Return the (X, Y) coordinate for the center point of the cell that contains the specified text.  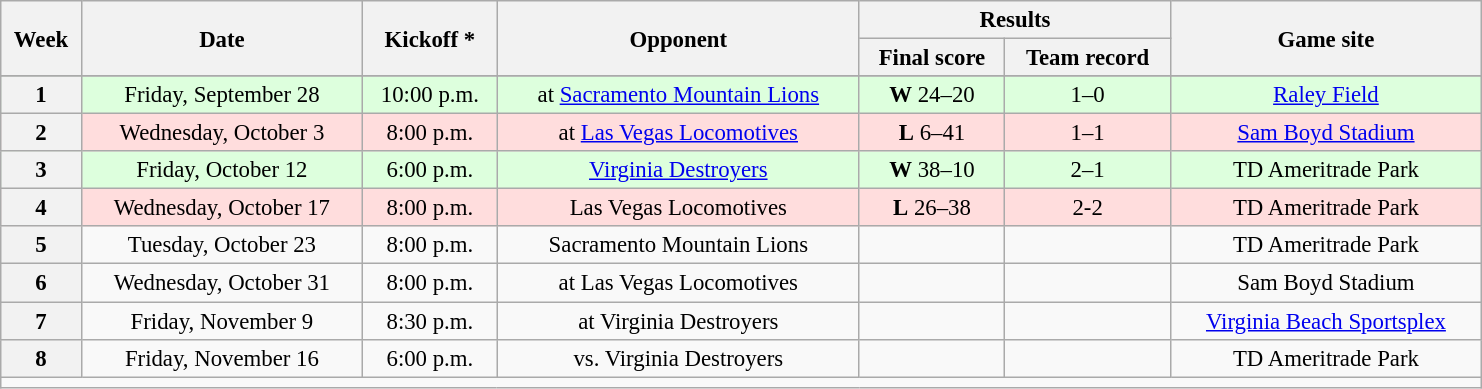
Friday, November 9 (222, 321)
Week (42, 38)
Wednesday, October 31 (222, 283)
5 (42, 245)
2–1 (1088, 170)
Las Vegas Locomotives (678, 208)
8:30 p.m. (430, 321)
at Virginia Destroyers (678, 321)
Wednesday, October 17 (222, 208)
2 (42, 133)
Friday, November 16 (222, 358)
W 38–10 (932, 170)
2-2 (1088, 208)
6 (42, 283)
Opponent (678, 38)
Final score (932, 58)
Results (1014, 20)
Virginia Destroyers (678, 170)
vs. Virginia Destroyers (678, 358)
1–0 (1088, 95)
3 (42, 170)
7 (42, 321)
Raley Field (1326, 95)
Tuesday, October 23 (222, 245)
W 24–20 (932, 95)
L 6–41 (932, 133)
Sacramento Mountain Lions (678, 245)
Friday, September 28 (222, 95)
Kickoff * (430, 38)
1–1 (1088, 133)
Virginia Beach Sportsplex (1326, 321)
1 (42, 95)
8 (42, 358)
Friday, October 12 (222, 170)
Date (222, 38)
10:00 p.m. (430, 95)
L 26–38 (932, 208)
Team record (1088, 58)
Wednesday, October 3 (222, 133)
4 (42, 208)
at Sacramento Mountain Lions (678, 95)
Game site (1326, 38)
